Find where the given text appears and provide that cell's center as (x, y) coordinate. 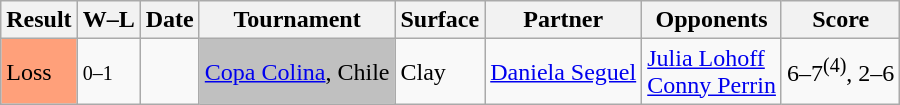
W–L (108, 20)
6–7(4), 2–6 (840, 72)
Result (39, 20)
Daniela Seguel (564, 72)
0–1 (108, 72)
Copa Colina, Chile (297, 72)
Score (840, 20)
Clay (440, 72)
Date (170, 20)
Partner (564, 20)
Julia Lohoff Conny Perrin (712, 72)
Surface (440, 20)
Tournament (297, 20)
Loss (39, 72)
Opponents (712, 20)
